Locate the cell with the specified text and output its [x, y] center coordinate. 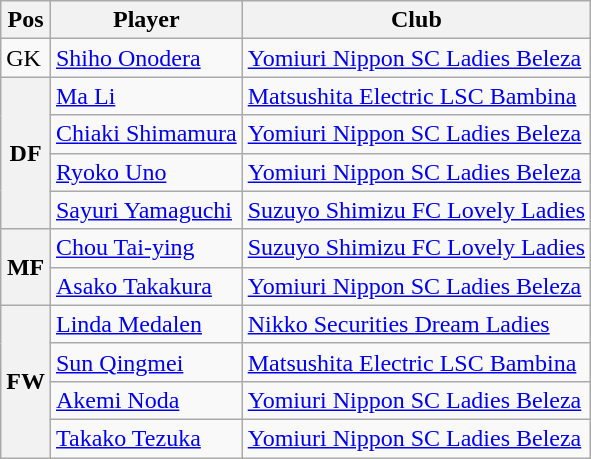
Ryoko Uno [146, 172]
FW [26, 381]
GK [26, 58]
Takako Tezuka [146, 438]
MF [26, 267]
Nikko Securities Dream Ladies [416, 324]
Sun Qingmei [146, 362]
Ma Li [146, 96]
Chou Tai-ying [146, 248]
Asako Takakura [146, 286]
Akemi Noda [146, 400]
Club [416, 20]
Linda Medalen [146, 324]
Player [146, 20]
Shiho Onodera [146, 58]
DF [26, 153]
Chiaki Shimamura [146, 134]
Pos [26, 20]
Sayuri Yamaguchi [146, 210]
